Extract the (X, Y) coordinate from the center of the cell holding the provided text.  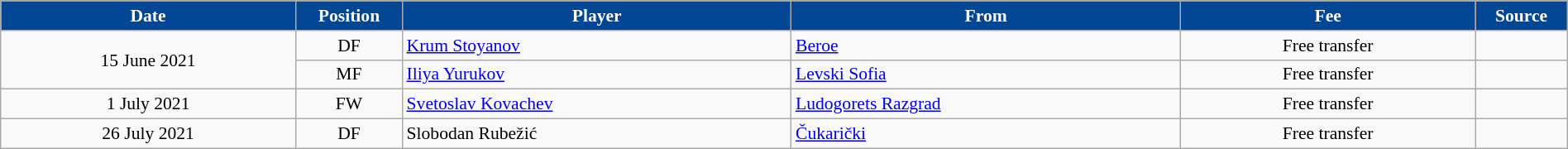
Čukarički (986, 134)
Levski Sofia (986, 74)
26 July 2021 (149, 134)
Krum Stoyanov (597, 46)
Fee (1328, 16)
15 June 2021 (149, 60)
Player (597, 16)
Svetoslav Kovachev (597, 104)
Iliya Yurukov (597, 74)
1 July 2021 (149, 104)
MF (349, 74)
Ludogorets Razgrad (986, 104)
Date (149, 16)
From (986, 16)
FW (349, 104)
Beroe (986, 46)
Source (1522, 16)
Position (349, 16)
Slobodan Rubežić (597, 134)
